Identify which cell holds the provided text, then report its (x, y) central coordinate. 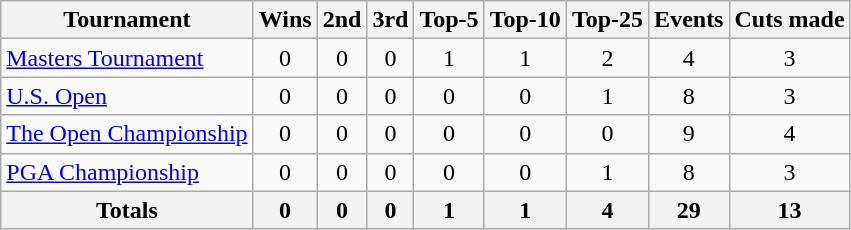
Masters Tournament (127, 58)
Top-25 (607, 20)
PGA Championship (127, 172)
Totals (127, 210)
3rd (390, 20)
Top-5 (449, 20)
Events (689, 20)
Wins (285, 20)
9 (689, 134)
The Open Championship (127, 134)
U.S. Open (127, 96)
Top-10 (525, 20)
2nd (342, 20)
29 (689, 210)
Cuts made (790, 20)
Tournament (127, 20)
2 (607, 58)
13 (790, 210)
